Return [X, Y] of the center of cell containing provided text 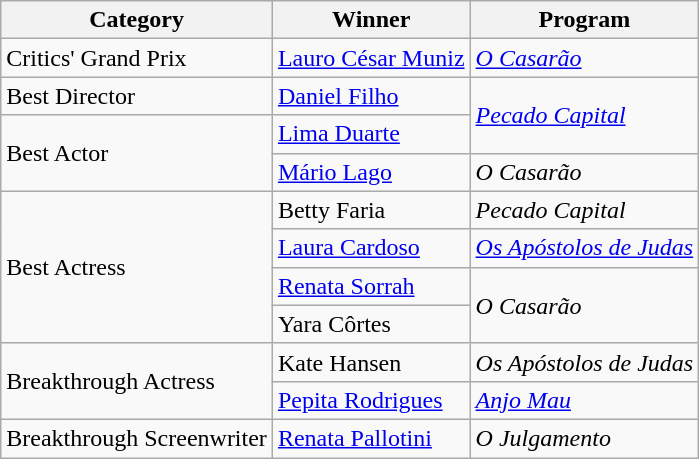
Breakthrough Actress [137, 381]
Renata Sorrah [371, 286]
Lauro César Muniz [371, 58]
Winner [371, 20]
Program [584, 20]
Mário Lago [371, 172]
Betty Faria [371, 210]
Lima Duarte [371, 134]
O Julgamento [584, 438]
Daniel Filho [371, 96]
Kate Hansen [371, 362]
Best Actor [137, 153]
Category [137, 20]
Breakthrough Screenwriter [137, 438]
Critics' Grand Prix [137, 58]
Anjo Mau [584, 400]
Pepita Rodrigues [371, 400]
Best Actress [137, 267]
Best Director [137, 96]
Laura Cardoso [371, 248]
Renata Pallotini [371, 438]
Yara Côrtes [371, 324]
